Pinpoint the cell where the given text exists, returning its [x, y] midpoint coordinate. 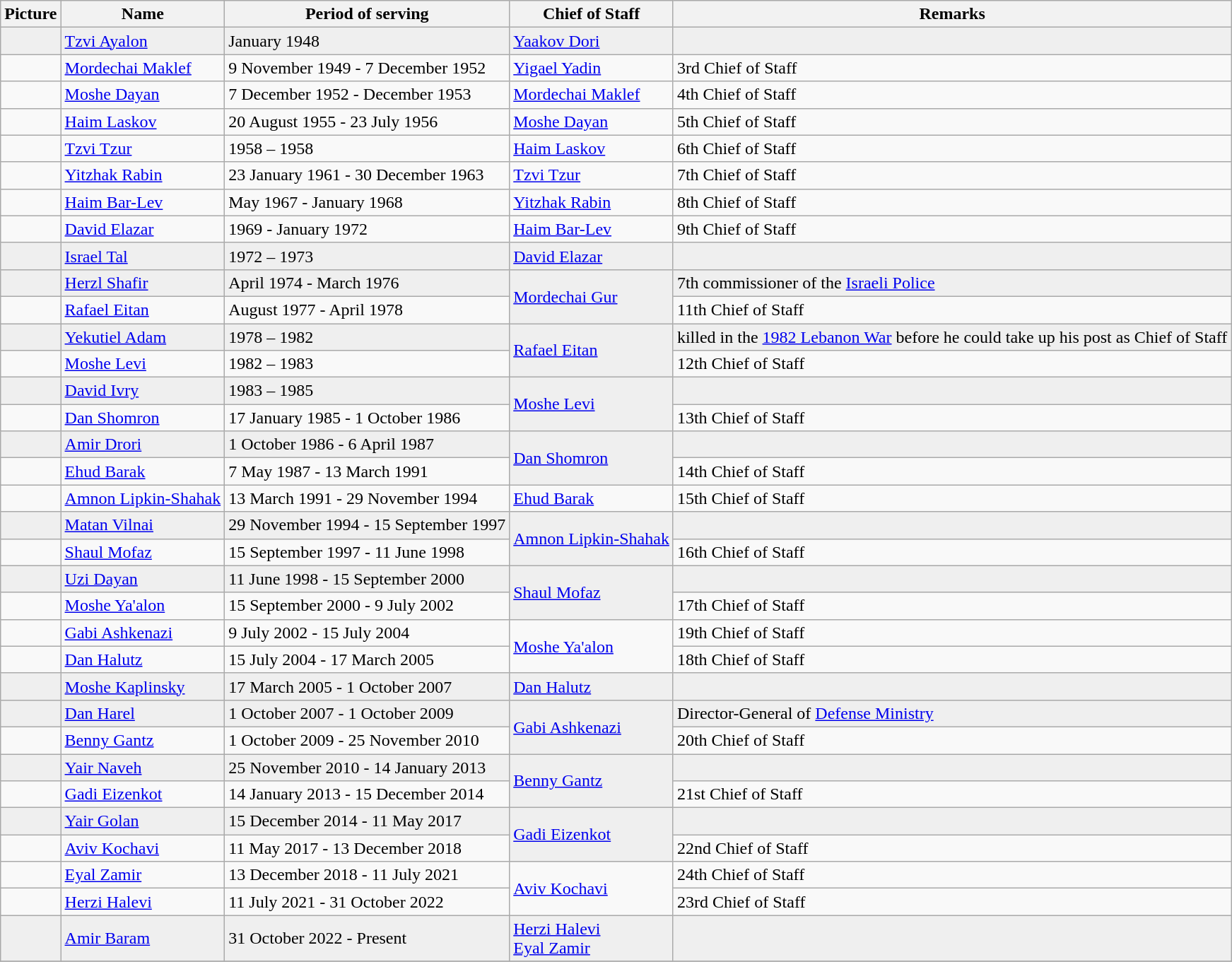
Dan Harel [143, 713]
7th Chief of Staff [951, 175]
15 September 1997 - 11 June 1998 [368, 552]
11 June 1998 - 15 September 2000 [368, 579]
15 September 2000 - 9 July 2002 [368, 606]
29 November 1994 - 15 September 1997 [368, 525]
11 July 2021 - 31 October 2022 [368, 902]
21st Chief of Staff [951, 794]
Amir Baram [143, 939]
Yair Naveh [143, 767]
Tzvi Ayalon [143, 41]
Moshe Kaplinsky [143, 686]
Picture [31, 14]
Yair Golan [143, 821]
14th Chief of Staff [951, 471]
4th Chief of Staff [951, 95]
Yekutiel Adam [143, 337]
David Ivry [143, 391]
August 1977 - April 1978 [368, 310]
Uzi Dayan [143, 579]
23 January 1961 - 30 December 1963 [368, 175]
7 May 1987 - 13 March 1991 [368, 471]
22nd Chief of Staff [951, 848]
1 October 2007 - 1 October 2009 [368, 713]
31 October 2022 - Present [368, 939]
13th Chief of Staff [951, 418]
Period of serving [368, 14]
17 January 1985 - 1 October 1986 [368, 418]
Herzi HaleviEyal Zamir [592, 939]
Herzl Shafir [143, 283]
1978 – 1982 [368, 337]
5th Chief of Staff [951, 122]
24th Chief of Staff [951, 875]
Amir Drori [143, 445]
11 May 2017 - 13 December 2018 [368, 848]
23rd Chief of Staff [951, 902]
1972 – 1973 [368, 256]
1 October 1986 - 6 April 1987 [368, 445]
1982 – 1983 [368, 364]
15 July 2004 - 17 March 2005 [368, 659]
1958 – 1958 [368, 148]
Yigael Yadin [592, 68]
15th Chief of Staff [951, 498]
19th Chief of Staff [951, 633]
13 December 2018 - 11 July 2021 [368, 875]
1969 - January 1972 [368, 229]
17 March 2005 - 1 October 2007 [368, 686]
May 1967 - January 1968 [368, 202]
6th Chief of Staff [951, 148]
April 1974 - March 1976 [368, 283]
25 November 2010 - 14 January 2013 [368, 767]
1 October 2009 - 25 November 2010 [368, 740]
3rd Chief of Staff [951, 68]
15 December 2014 - 11 May 2017 [368, 821]
14 January 2013 - 15 December 2014 [368, 794]
20 August 1955 - 23 July 1956 [368, 122]
20th Chief of Staff [951, 740]
8th Chief of Staff [951, 202]
11th Chief of Staff [951, 310]
Name [143, 14]
Herzi Halevi [143, 902]
killed in the 1982 Lebanon War before he could take up his post as Chief of Staff [951, 337]
12th Chief of Staff [951, 364]
16th Chief of Staff [951, 552]
9 November 1949 - 7 December 1952 [368, 68]
13 March 1991 - 29 November 1994 [368, 498]
7th commissioner of the Israeli Police [951, 283]
Eyal Zamir [143, 875]
9 July 2002 - 15 July 2004 [368, 633]
Israel Tal [143, 256]
9th Chief of Staff [951, 229]
18th Chief of Staff [951, 659]
1983 – 1985 [368, 391]
Yaakov Dori [592, 41]
January 1948 [368, 41]
Mordechai Gur [592, 296]
Chief of Staff [592, 14]
Remarks [951, 14]
Matan Vilnai [143, 525]
Director-General of Defense Ministry [951, 713]
17th Chief of Staff [951, 606]
7 December 1952 - December 1953 [368, 95]
